Identify which cell holds the provided text, then report its [x, y] central coordinate. 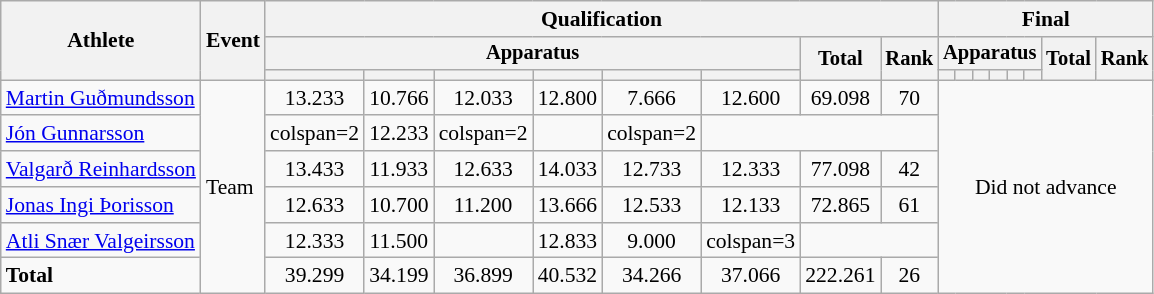
Martin Guðmundsson [101, 98]
36.899 [484, 276]
12.800 [568, 98]
40.532 [568, 276]
12.133 [750, 205]
Jón Gunnarsson [101, 134]
12.733 [652, 169]
10.700 [398, 205]
7.666 [652, 98]
9.000 [652, 241]
69.098 [840, 98]
11.933 [398, 169]
37.066 [750, 276]
Jonas Ingi Þorisson [101, 205]
12.600 [750, 98]
70 [909, 98]
13.666 [568, 205]
11.200 [484, 205]
72.865 [840, 205]
222.261 [840, 276]
10.766 [398, 98]
26 [909, 276]
12.033 [484, 98]
34.266 [652, 276]
13.433 [314, 169]
Final [1046, 19]
12.233 [398, 134]
42 [909, 169]
Valgarð Reinhardsson [101, 169]
Team [233, 187]
Atli Snær Valgeirsson [101, 241]
Did not advance [1046, 187]
Athlete [101, 40]
14.033 [568, 169]
11.500 [398, 241]
13.233 [314, 98]
Qualification [602, 19]
Event [233, 40]
77.098 [840, 169]
34.199 [398, 276]
61 [909, 205]
39.299 [314, 276]
12.833 [568, 241]
colspan=3 [750, 241]
12.533 [652, 205]
